Extract the (x, y) coordinate from the center of the cell holding the provided text.  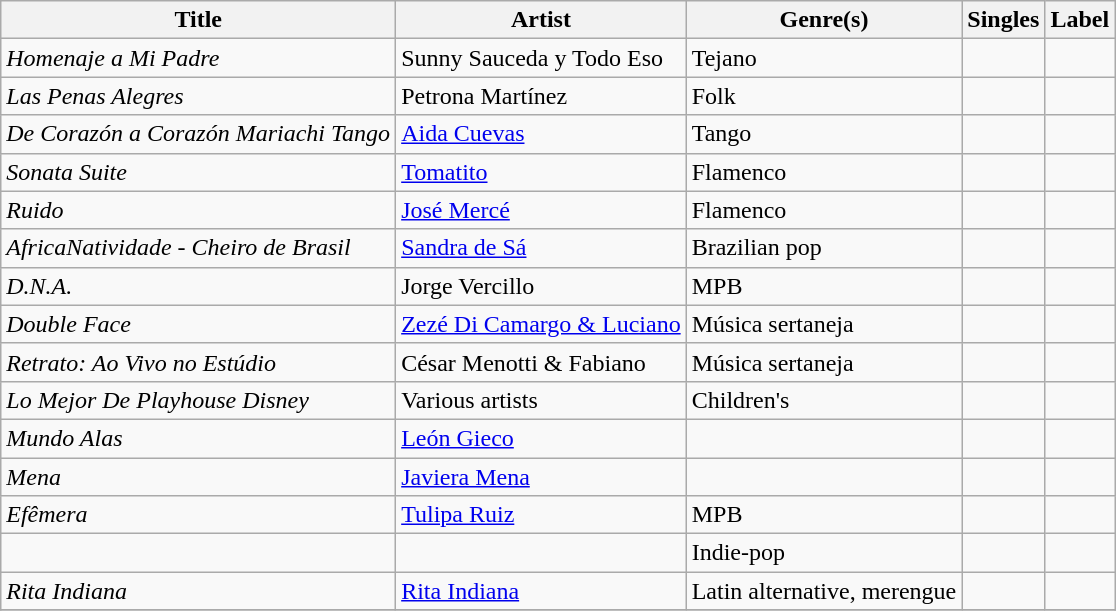
Ruido (198, 210)
AfricaNatividade - Cheiro de Brasil (198, 248)
Genre(s) (824, 20)
Singles (1004, 20)
Aida Cuevas (542, 134)
Tomatito (542, 172)
Efêmera (198, 515)
Sandra de Sá (542, 248)
Sonata Suite (198, 172)
César Menotti & Fabiano (542, 362)
Sunny Sauceda y Todo Eso (542, 58)
Tango (824, 134)
Title (198, 20)
Las Penas Alegres (198, 96)
Brazilian pop (824, 248)
Homenaje a Mi Padre (198, 58)
Double Face (198, 324)
Retrato: Ao Vivo no Estúdio (198, 362)
Zezé Di Camargo & Luciano (542, 324)
De Corazón a Corazón Mariachi Tango (198, 134)
León Gieco (542, 438)
Children's (824, 400)
Label (1080, 20)
Various artists (542, 400)
Mundo Alas (198, 438)
Lo Mejor De Playhouse Disney (198, 400)
Latin alternative, merengue (824, 591)
Indie-pop (824, 553)
Artist (542, 20)
Mena (198, 477)
Javiera Mena (542, 477)
Tulipa Ruiz (542, 515)
Jorge Vercillo (542, 286)
D.N.A. (198, 286)
Folk (824, 96)
José Mercé (542, 210)
Petrona Martínez (542, 96)
Tejano (824, 58)
